Extract the [x, y] coordinate from the center of the cell holding the provided text.  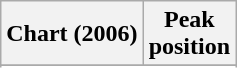
Peakposition [189, 34]
Chart (2006) [72, 34]
